Find where the given text appears and provide that cell's center as (x, y) coordinate. 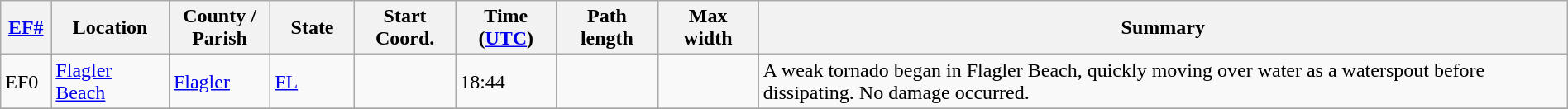
A weak tornado began in Flagler Beach, quickly moving over water as a waterspout before dissipating. No damage occurred. (1163, 81)
Flagler Beach (111, 81)
Location (111, 28)
Start Coord. (404, 28)
Time (UTC) (506, 28)
Max width (708, 28)
County / Parish (219, 28)
FL (313, 81)
State (313, 28)
EF0 (26, 81)
Flagler (219, 81)
Summary (1163, 28)
18:44 (506, 81)
EF# (26, 28)
Path length (607, 28)
